Locate the cell with the specified text and output its (X, Y) center coordinate. 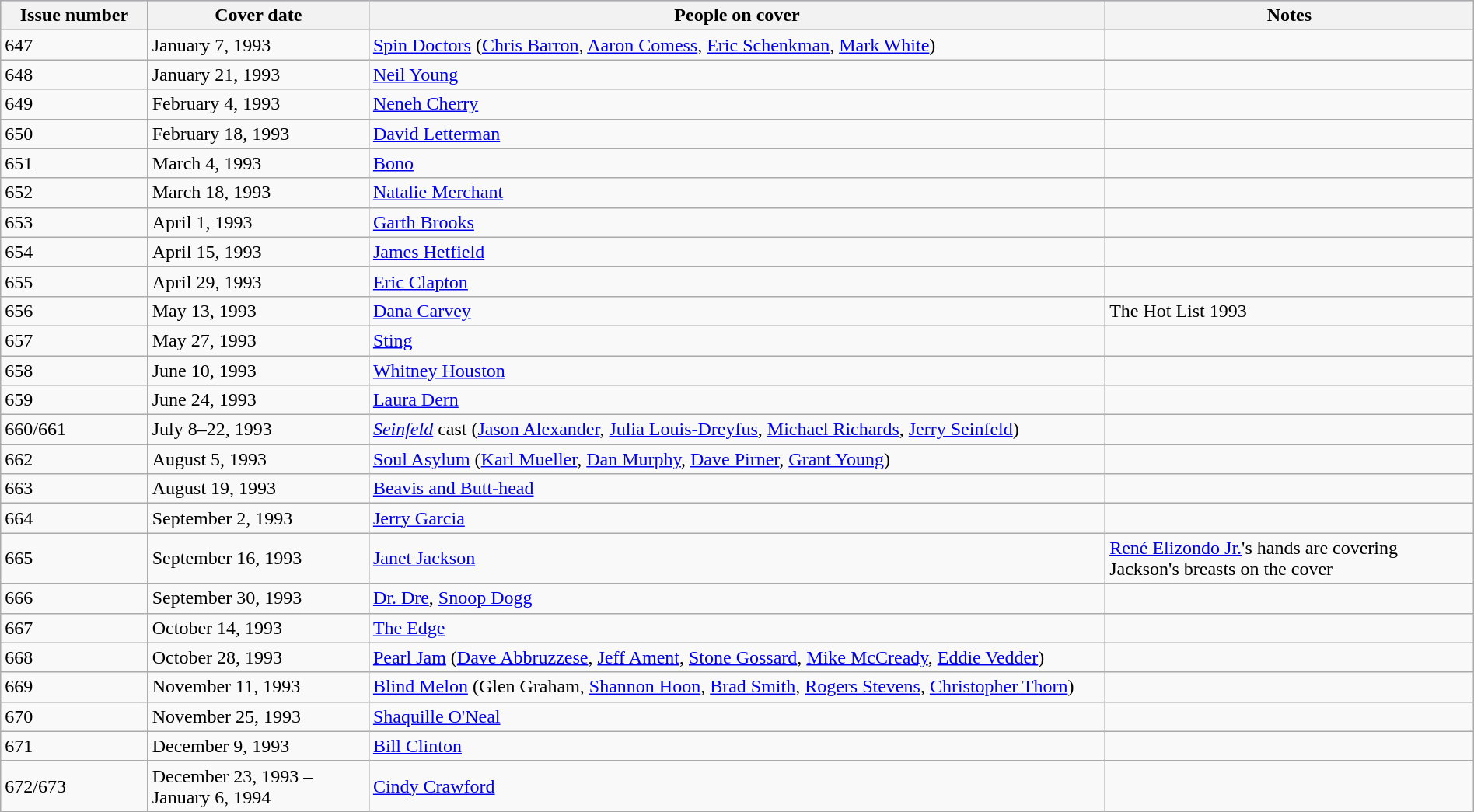
Neil Young (737, 75)
649 (75, 104)
667 (75, 628)
668 (75, 657)
651 (75, 163)
The Edge (737, 628)
652 (75, 193)
647 (75, 45)
670 (75, 716)
Beavis and Butt-head (737, 489)
Neneh Cherry (737, 104)
665 (75, 558)
Eric Clapton (737, 281)
Pearl Jam (Dave Abbruzzese, Jeff Ament, Stone Gossard, Mike McCready, Eddie Vedder) (737, 657)
657 (75, 340)
654 (75, 252)
663 (75, 489)
June 24, 1993 (258, 400)
October 14, 1993 (258, 628)
666 (75, 598)
Laura Dern (737, 400)
February 18, 1993 (258, 134)
Bill Clinton (737, 746)
September 30, 1993 (258, 598)
September 16, 1993 (258, 558)
Dana Carvey (737, 311)
January 21, 1993 (258, 75)
October 28, 1993 (258, 657)
669 (75, 687)
Bono (737, 163)
November 11, 1993 (258, 687)
September 2, 1993 (258, 518)
Cindy Crawford (737, 786)
658 (75, 371)
Blind Melon (Glen Graham, Shannon Hoon, Brad Smith, Rogers Stevens, Christopher Thorn) (737, 687)
Seinfeld cast (Jason Alexander, Julia Louis-Dreyfus, Michael Richards, Jerry Seinfeld) (737, 430)
Jerry Garcia (737, 518)
René Elizondo Jr.'s hands are covering Jackson's breasts on the cover (1290, 558)
January 7, 1993 (258, 45)
Whitney Houston (737, 371)
People on cover (737, 16)
The Hot List 1993 (1290, 311)
671 (75, 746)
James Hetfield (737, 252)
April 15, 1993 (258, 252)
August 5, 1993 (258, 459)
April 1, 1993 (258, 222)
November 25, 1993 (258, 716)
662 (75, 459)
March 18, 1993 (258, 193)
656 (75, 311)
David Letterman (737, 134)
Janet Jackson (737, 558)
664 (75, 518)
May 27, 1993 (258, 340)
February 4, 1993 (258, 104)
659 (75, 400)
Shaquille O'Neal (737, 716)
Issue number (75, 16)
May 13, 1993 (258, 311)
648 (75, 75)
April 29, 1993 (258, 281)
Natalie Merchant (737, 193)
Garth Brooks (737, 222)
Spin Doctors (Chris Barron, Aaron Comess, Eric Schenkman, Mark White) (737, 45)
Sting (737, 340)
July 8–22, 1993 (258, 430)
June 10, 1993 (258, 371)
655 (75, 281)
Dr. Dre, Snoop Dogg (737, 598)
December 9, 1993 (258, 746)
Soul Asylum (Karl Mueller, Dan Murphy, Dave Pirner, Grant Young) (737, 459)
Notes (1290, 16)
August 19, 1993 (258, 489)
December 23, 1993 – January 6, 1994 (258, 786)
650 (75, 134)
Cover date (258, 16)
660/661 (75, 430)
672/673 (75, 786)
March 4, 1993 (258, 163)
653 (75, 222)
